Identify which cell holds the provided text, then report its [x, y] central coordinate. 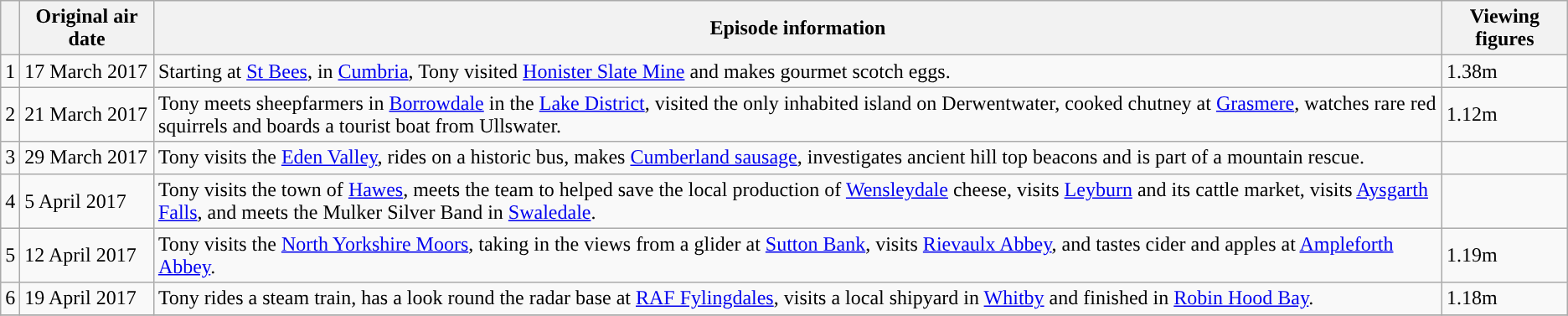
21 March 2017 [87, 114]
4 [10, 201]
1.19m [1505, 255]
1 [10, 71]
5 [10, 255]
Original air date [87, 28]
Tony rides a steam train, has a look round the radar base at RAF Fylingdales, visits a local shipyard in Whitby and finished in Robin Hood Bay. [797, 298]
1.18m [1505, 298]
1.38m [1505, 71]
1.12m [1505, 114]
19 April 2017 [87, 298]
2 [10, 114]
5 April 2017 [87, 201]
12 April 2017 [87, 255]
Starting at St Bees, in Cumbria, Tony visited Honister Slate Mine and makes gourmet scotch eggs. [797, 71]
17 March 2017 [87, 71]
6 [10, 298]
Episode information [797, 28]
3 [10, 158]
29 March 2017 [87, 158]
Viewing figures [1505, 28]
